Provide the [x, y] coordinate of the cell's center where the given text is located.  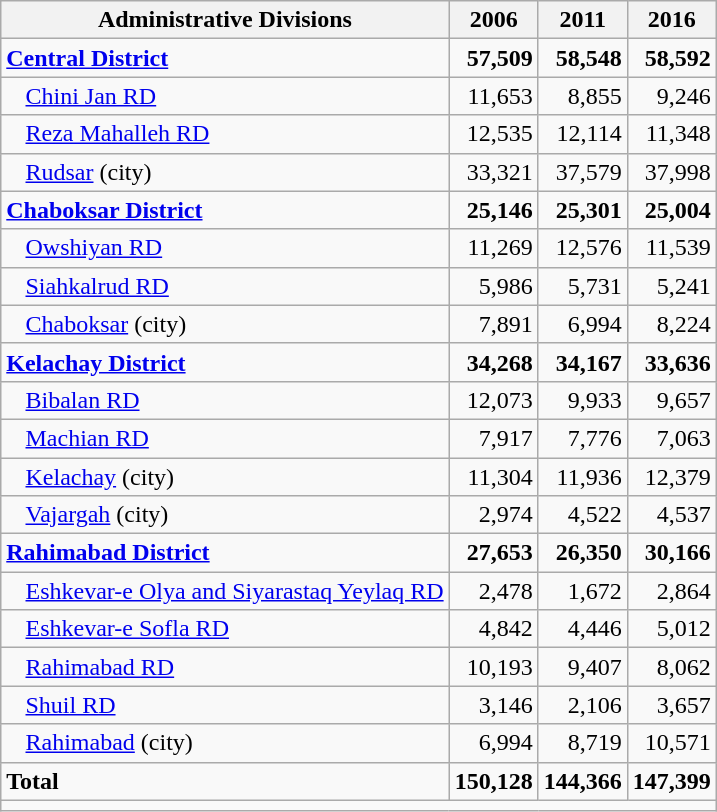
12,379 [672, 477]
57,509 [494, 58]
Machian RD [225, 438]
Total [225, 781]
Kelachay District [225, 362]
2016 [672, 20]
11,653 [494, 96]
8,224 [672, 324]
25,146 [494, 210]
Rudsar (city) [225, 172]
11,539 [672, 248]
11,348 [672, 134]
33,636 [672, 362]
5,731 [582, 286]
Central District [225, 58]
7,776 [582, 438]
5,986 [494, 286]
11,304 [494, 477]
7,063 [672, 438]
26,350 [582, 553]
30,166 [672, 553]
Rahimabad (city) [225, 743]
4,537 [672, 515]
150,128 [494, 781]
37,579 [582, 172]
25,301 [582, 210]
25,004 [672, 210]
9,246 [672, 96]
11,269 [494, 248]
2,478 [494, 591]
8,855 [582, 96]
2,864 [672, 591]
12,576 [582, 248]
Kelachay (city) [225, 477]
11,936 [582, 477]
1,672 [582, 591]
2,974 [494, 515]
8,062 [672, 667]
27,653 [494, 553]
10,193 [494, 667]
34,268 [494, 362]
Chaboksar District [225, 210]
10,571 [672, 743]
Owshiyan RD [225, 248]
147,399 [672, 781]
Bibalan RD [225, 400]
9,407 [582, 667]
Chini Jan RD [225, 96]
12,535 [494, 134]
5,012 [672, 629]
Eshkevar-e Sofla RD [225, 629]
37,998 [672, 172]
3,146 [494, 705]
Reza Mahalleh RD [225, 134]
Eshkevar-e Olya and Siyarastaq Yeylaq RD [225, 591]
33,321 [494, 172]
3,657 [672, 705]
2011 [582, 20]
12,114 [582, 134]
9,933 [582, 400]
Shuil RD [225, 705]
Administrative Divisions [225, 20]
Rahimabad RD [225, 667]
4,522 [582, 515]
Vajargah (city) [225, 515]
34,167 [582, 362]
2,106 [582, 705]
9,657 [672, 400]
7,891 [494, 324]
58,548 [582, 58]
8,719 [582, 743]
12,073 [494, 400]
Rahimabad District [225, 553]
Chaboksar (city) [225, 324]
2006 [494, 20]
58,592 [672, 58]
5,241 [672, 286]
7,917 [494, 438]
4,842 [494, 629]
Siahkalrud RD [225, 286]
144,366 [582, 781]
4,446 [582, 629]
